Identify which cell holds the provided text, then report its [X, Y] central coordinate. 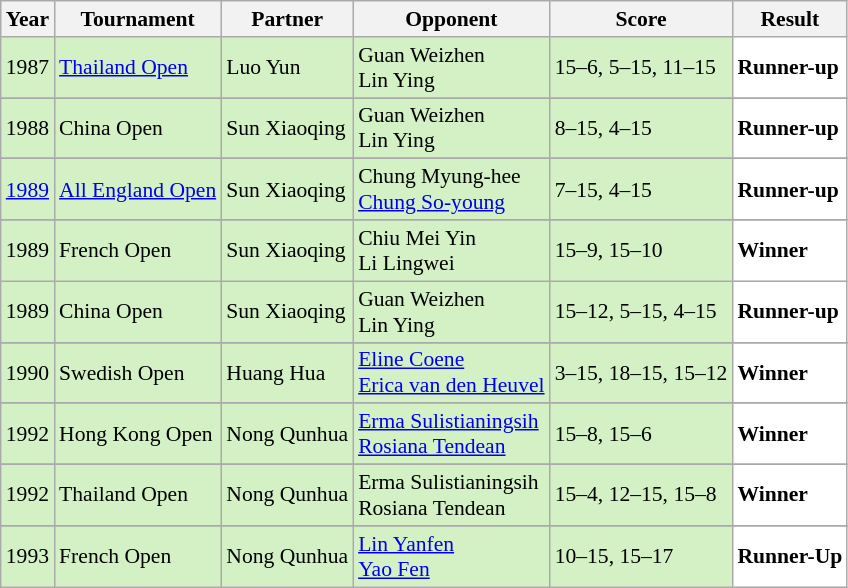
3–15, 18–15, 15–12 [642, 372]
Partner [287, 19]
15–9, 15–10 [642, 250]
Lin Yanfen Yao Fen [452, 556]
1990 [28, 372]
Chung Myung-hee Chung So-young [452, 190]
Year [28, 19]
Opponent [452, 19]
8–15, 4–15 [642, 128]
Eline Coene Erica van den Heuvel [452, 372]
15–8, 15–6 [642, 434]
All England Open [138, 190]
Tournament [138, 19]
15–4, 12–15, 15–8 [642, 496]
Hong Kong Open [138, 434]
1988 [28, 128]
Huang Hua [287, 372]
1993 [28, 556]
Runner-Up [790, 556]
7–15, 4–15 [642, 190]
1987 [28, 68]
15–12, 5–15, 4–15 [642, 312]
Score [642, 19]
Swedish Open [138, 372]
Result [790, 19]
Luo Yun [287, 68]
10–15, 15–17 [642, 556]
Chiu Mei Yin Li Lingwei [452, 250]
15–6, 5–15, 11–15 [642, 68]
